Search for the cell housing the specified text and yield its (X, Y) center coordinate. 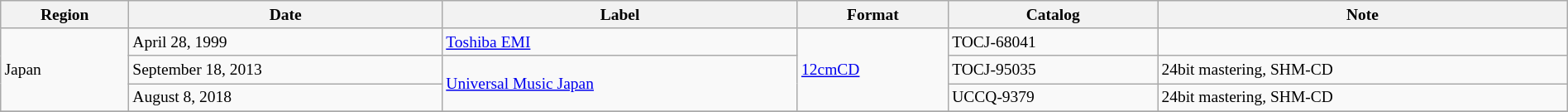
Toshiba EMI (620, 41)
Label (620, 15)
Universal Music Japan (620, 83)
September 18, 2013 (286, 70)
April 28, 1999 (286, 41)
UCCQ-9379 (1054, 98)
Japan (65, 70)
Format (872, 15)
12cmCD (872, 70)
TOCJ-95035 (1054, 70)
TOCJ-68041 (1054, 41)
Region (65, 15)
Catalog (1054, 15)
August 8, 2018 (286, 98)
Date (286, 15)
Note (1363, 15)
